Return [X, Y] of the center of cell containing provided text 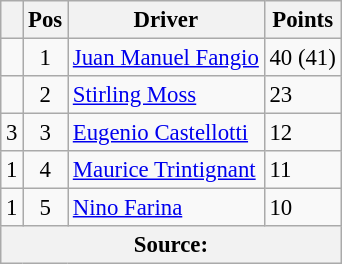
11 [302, 170]
Maurice Trintignant [166, 170]
12 [302, 133]
2 [46, 95]
Nino Farina [166, 208]
23 [302, 95]
Points [302, 20]
Source: [171, 245]
Juan Manuel Fangio [166, 58]
Stirling Moss [166, 95]
Driver [166, 20]
5 [46, 208]
40 (41) [302, 58]
10 [302, 208]
Pos [46, 20]
4 [46, 170]
Eugenio Castellotti [166, 133]
